Locate the cell with the specified text and output its (x, y) center coordinate. 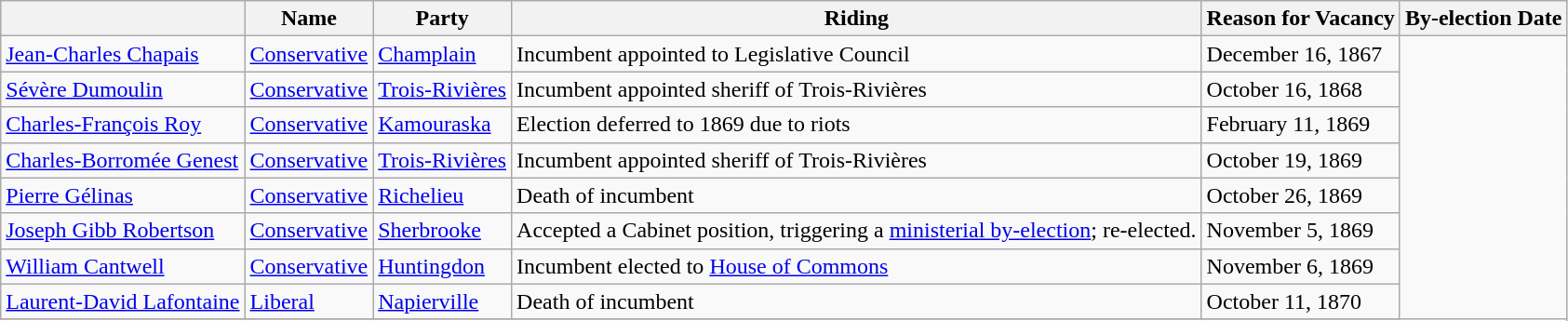
Election deferred to 1869 due to riots (856, 125)
William Cantwell (123, 266)
Laurent-David Lafontaine (123, 301)
Napierville (443, 301)
Champlain (443, 54)
Incumbent appointed to Legislative Council (856, 54)
Sherbrooke (443, 231)
Liberal (309, 301)
Party (443, 19)
Huntingdon (443, 266)
October 11, 1870 (1301, 301)
November 6, 1869 (1301, 266)
Sévère Dumoulin (123, 89)
February 11, 1869 (1301, 125)
Incumbent elected to House of Commons (856, 266)
November 5, 1869 (1301, 231)
Riding (856, 19)
Accepted a Cabinet position, triggering a ministerial by-election; re-elected. (856, 231)
Name (309, 19)
October 26, 1869 (1301, 195)
Pierre Gélinas (123, 195)
Charles-François Roy (123, 125)
October 19, 1869 (1301, 160)
Reason for Vacancy (1301, 19)
Richelieu (443, 195)
Joseph Gibb Robertson (123, 231)
By-election Date (1483, 19)
Kamouraska (443, 125)
October 16, 1868 (1301, 89)
December 16, 1867 (1301, 54)
Jean-Charles Chapais (123, 54)
Charles-Borromée Genest (123, 160)
